For the text-containing cell, return its midpoint in [x, y] coordinate format. 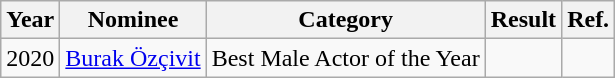
Ref. [588, 20]
Category [346, 20]
Result [523, 20]
Nominee [133, 20]
Burak Özçivit [133, 58]
Year [30, 20]
Best Male Actor of the Year [346, 58]
2020 [30, 58]
